Output the (x, y) coordinate of the center of the cell containing the given text.  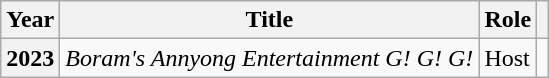
Year (30, 20)
2023 (30, 58)
Boram's Annyong Entertainment G! G! G! (270, 58)
Host (508, 58)
Role (508, 20)
Title (270, 20)
